Determine the [x, y] coordinate at the center of the cell enclosing the given text.  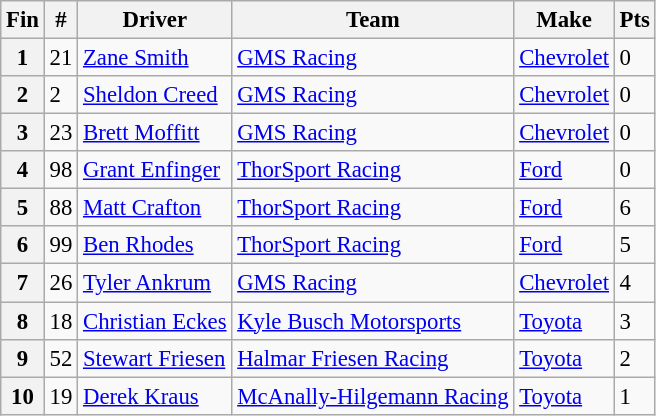
Halmar Friesen Racing [373, 358]
# [60, 20]
Matt Crafton [155, 208]
9 [23, 358]
23 [60, 133]
Sheldon Creed [155, 95]
99 [60, 245]
98 [60, 170]
Derek Kraus [155, 396]
10 [23, 396]
88 [60, 208]
19 [60, 396]
21 [60, 58]
Pts [634, 20]
7 [23, 283]
Fin [23, 20]
Driver [155, 20]
McAnally-Hilgemann Racing [373, 396]
Team [373, 20]
Make [564, 20]
18 [60, 321]
Stewart Friesen [155, 358]
52 [60, 358]
Tyler Ankrum [155, 283]
Grant Enfinger [155, 170]
Kyle Busch Motorsports [373, 321]
Christian Eckes [155, 321]
Brett Moffitt [155, 133]
Ben Rhodes [155, 245]
Zane Smith [155, 58]
8 [23, 321]
26 [60, 283]
